Locate the cell with the specified text and output its (x, y) center coordinate. 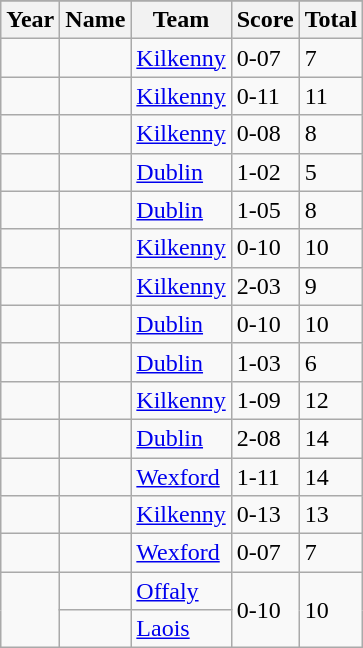
12 (331, 400)
1-05 (265, 210)
Score (265, 20)
9 (331, 286)
Year (30, 20)
1-03 (265, 362)
13 (331, 515)
Name (96, 20)
11 (331, 96)
1-02 (265, 172)
6 (331, 362)
0-08 (265, 134)
2-03 (265, 286)
5 (331, 172)
1-09 (265, 400)
Total (331, 20)
Laois (181, 629)
Team (181, 20)
0-11 (265, 96)
0-13 (265, 515)
1-11 (265, 477)
Offaly (181, 591)
2-08 (265, 438)
